From the cell containing the given text, extract its center point as (x, y) coordinate. 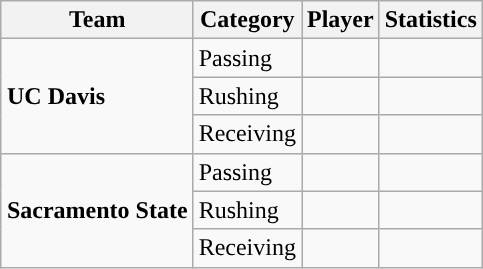
UC Davis (97, 96)
Statistics (430, 20)
Player (341, 20)
Sacramento State (97, 210)
Category (247, 20)
Team (97, 20)
